Search for the cell housing the specified text and yield its (x, y) center coordinate. 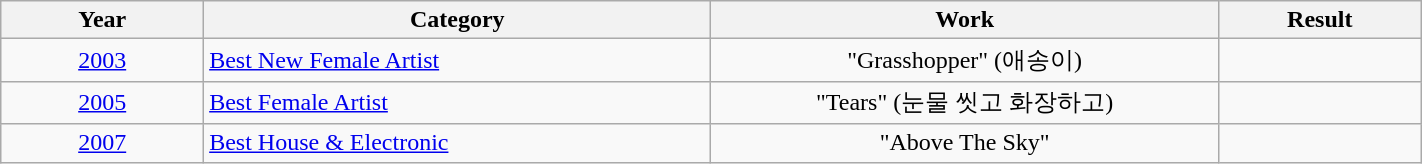
Best Female Artist (458, 102)
Year (102, 20)
Category (458, 20)
Result (1320, 20)
"Above The Sky" (964, 143)
"Tears" (눈물 씻고 화장하고) (964, 102)
Best New Female Artist (458, 60)
Work (964, 20)
2003 (102, 60)
Best House & Electronic (458, 143)
2005 (102, 102)
"Grasshopper" (애송이) (964, 60)
2007 (102, 143)
